Detect which cell encompasses the target text, then output its [x, y] center coordinate. 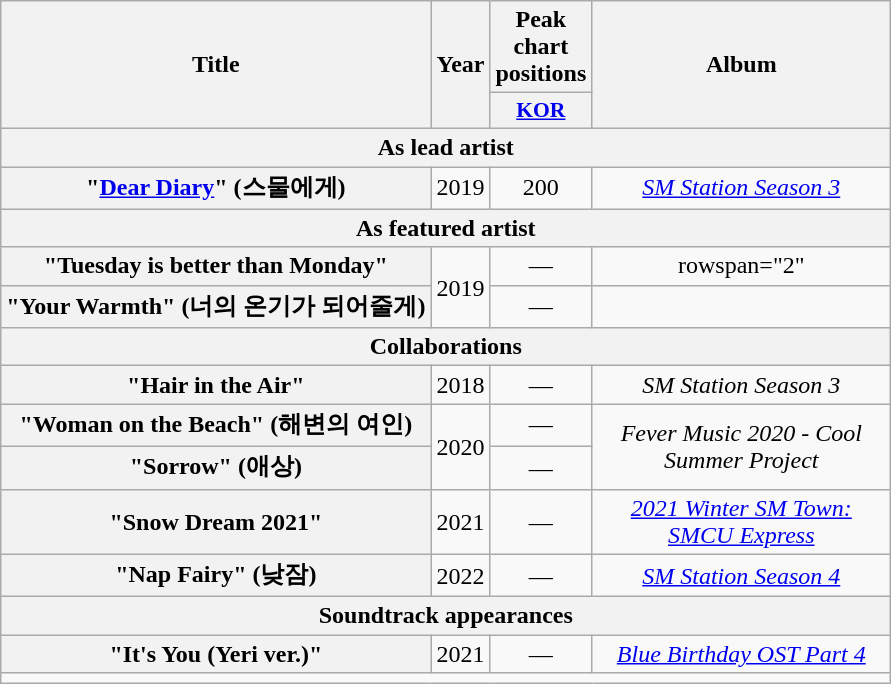
Title [216, 65]
As featured artist [446, 228]
Album [742, 65]
"Dear Diary" (스물에게) [216, 188]
Fever Music 2020 - Cool Summer Project [742, 446]
"Woman on the Beach" (해변의 여인) [216, 426]
"Your Warmth" (너의 온기가 되어줄게) [216, 306]
"Nap Fairy" (낮잠) [216, 576]
"Sorrow" (애상) [216, 468]
"Tuesday is better than Monday" [216, 266]
Year [460, 65]
Peak chartpositions [541, 47]
As lead artist [446, 147]
2020 [460, 446]
Blue Birthday OST Part 4 [742, 654]
Soundtrack appearances [446, 616]
SM Station Season 4 [742, 576]
2021 Winter SM Town: SMCU Express [742, 522]
2022 [460, 576]
"It's You (Yeri ver.)" [216, 654]
2018 [460, 385]
"Snow Dream 2021" [216, 522]
200 [541, 188]
"Hair in the Air" [216, 385]
rowspan="2" [742, 266]
Collaborations [446, 347]
KOR [541, 111]
